Pinpoint the cell where the given text exists, returning its (x, y) midpoint coordinate. 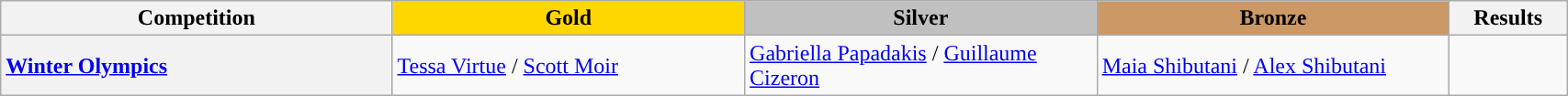
Competition (197, 18)
Winter Olympics (197, 66)
Gabriella Papadakis / Guillaume Cizeron (921, 66)
Tessa Virtue / Scott Moir (569, 66)
Gold (569, 18)
Bronze (1273, 18)
Results (1508, 18)
Silver (921, 18)
Maia Shibutani / Alex Shibutani (1273, 66)
